Output the [x, y] coordinate of the center of the cell containing the given text.  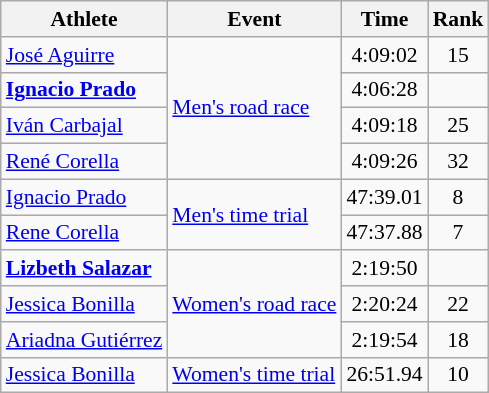
Men's road race [254, 108]
4:09:02 [384, 55]
18 [458, 340]
7 [458, 233]
26:51.94 [384, 375]
4:06:28 [384, 90]
15 [458, 55]
8 [458, 197]
Ariadna Gutiérrez [84, 340]
47:37.88 [384, 233]
22 [458, 304]
Time [384, 19]
2:20:24 [384, 304]
4:09:18 [384, 126]
25 [458, 126]
32 [458, 162]
Athlete [84, 19]
Women's road race [254, 304]
10 [458, 375]
Lizbeth Salazar [84, 269]
4:09:26 [384, 162]
47:39.01 [384, 197]
José Aguirre [84, 55]
Rene Corella [84, 233]
Rank [458, 19]
Men's time trial [254, 214]
Event [254, 19]
2:19:54 [384, 340]
René Corella [84, 162]
2:19:50 [384, 269]
Iván Carbajal [84, 126]
Women's time trial [254, 375]
